Return (x, y) of the center of cell containing provided text 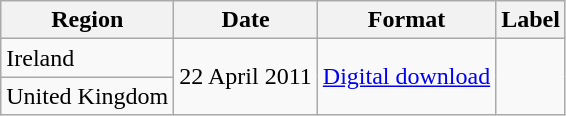
Date (246, 20)
22 April 2011 (246, 77)
Format (406, 20)
Label (531, 20)
Ireland (88, 58)
United Kingdom (88, 96)
Region (88, 20)
Digital download (406, 77)
